Detect which cell encompasses the target text, then output its [x, y] center coordinate. 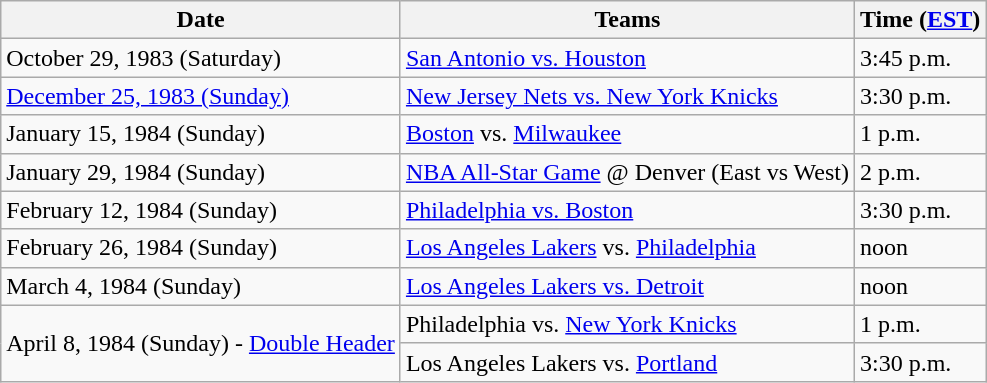
April 8, 1984 (Sunday) - Double Header [201, 343]
Philadelphia vs. Boston [627, 210]
January 15, 1984 (Sunday) [201, 134]
Boston vs. Milwaukee [627, 134]
February 12, 1984 (Sunday) [201, 210]
January 29, 1984 (Sunday) [201, 172]
Los Angeles Lakers vs. Detroit [627, 286]
December 25, 1983 (Sunday) [201, 96]
Philadelphia vs. New York Knicks [627, 324]
New Jersey Nets vs. New York Knicks [627, 96]
Los Angeles Lakers vs. Portland [627, 362]
Teams [627, 20]
2 p.m. [920, 172]
Date [201, 20]
Los Angeles Lakers vs. Philadelphia [627, 248]
Time (EST) [920, 20]
San Antonio vs. Houston [627, 58]
February 26, 1984 (Sunday) [201, 248]
March 4, 1984 (Sunday) [201, 286]
NBA All-Star Game @ Denver (East vs West) [627, 172]
October 29, 1983 (Saturday) [201, 58]
3:45 p.m. [920, 58]
